Return [x, y] of the center of cell containing provided text 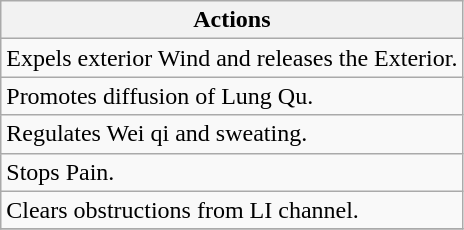
Actions [232, 20]
Expels exterior Wind and releases the Exterior. [232, 58]
Clears obstructions from LI channel. [232, 210]
Regulates Wei qi and sweating. [232, 134]
Promotes diffusion of Lung Qu. [232, 96]
Stops Pain. [232, 172]
